Extract the (x, y) coordinate from the center of the cell holding the provided text.  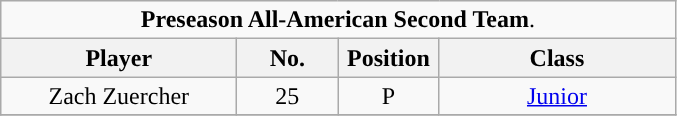
Zach Zuercher (119, 96)
Position (388, 58)
No. (288, 58)
25 (288, 96)
Junior (557, 96)
Preseason All-American Second Team. (338, 20)
Class (557, 58)
P (388, 96)
Player (119, 58)
